Find where the given text appears and provide that cell's center as [X, Y] coordinate. 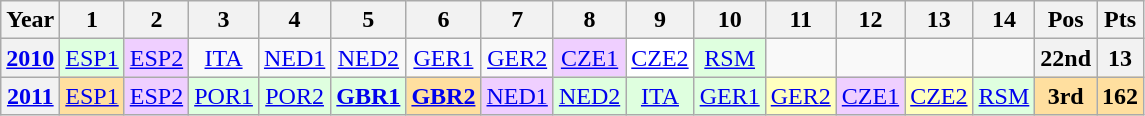
3 [224, 20]
11 [800, 20]
162 [1120, 96]
4 [294, 20]
8 [589, 20]
GBR2 [444, 96]
12 [870, 20]
7 [517, 20]
2 [156, 20]
14 [1004, 20]
3rd [1066, 96]
2010 [30, 58]
2011 [30, 96]
5 [368, 20]
22nd [1066, 58]
POR2 [294, 96]
10 [730, 20]
9 [660, 20]
GBR1 [368, 96]
Pts [1120, 20]
6 [444, 20]
Pos [1066, 20]
Year [30, 20]
1 [92, 20]
POR1 [224, 96]
